For the text-containing cell, return its midpoint in (X, Y) coordinate format. 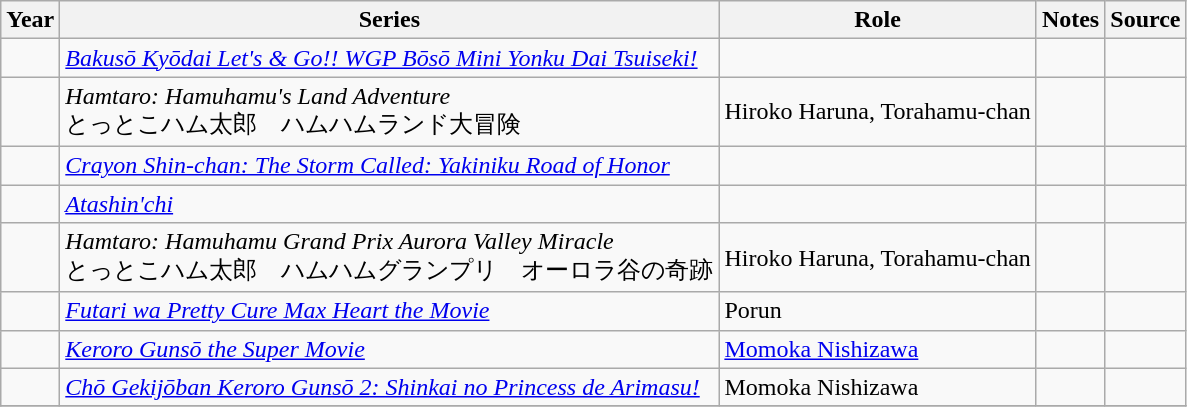
Year (30, 20)
Atashin'chi (390, 203)
Keroro Gunsō the Super Movie (390, 349)
Hamtaro: Hamuhamu Grand Prix Aurora Valley Miracleとっとこハム太郎 ハムハムグランプリ オーロラ谷の奇跡 (390, 258)
Chō Gekijōban Keroro Gunsō 2: Shinkai no Princess de Arimasu! (390, 387)
Source (1146, 20)
Role (878, 20)
Series (390, 20)
Hamtaro: Hamuhamu's Land Adventureとっとこハム太郎 ハムハムランド大冒険 (390, 112)
Futari wa Pretty Cure Max Heart the Movie (390, 311)
Notes (1070, 20)
Crayon Shin-chan: The Storm Called: Yakiniku Road of Honor (390, 165)
Porun (878, 311)
Bakusō Kyōdai Let's & Go!! WGP Bōsō Mini Yonku Dai Tsuiseki! (390, 58)
